Determine the [x, y] coordinate at the center of the cell enclosing the given text.  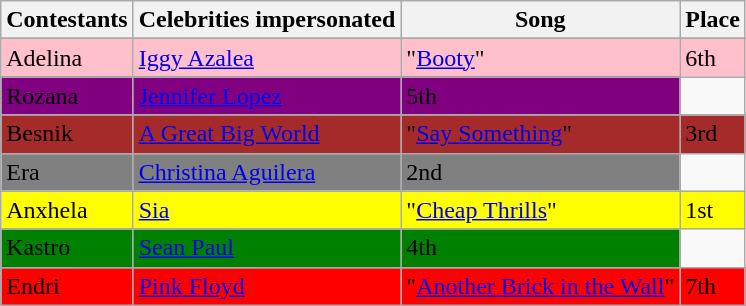
"Booty" [540, 58]
"Another Brick in the Wall" [540, 286]
Celebrities impersonated [267, 20]
Endri [67, 286]
7th [713, 286]
6th [713, 58]
Iggy Azalea [267, 58]
5th [540, 96]
Anxhela [67, 210]
Place [713, 20]
A Great Big World [267, 134]
Era [67, 172]
"Cheap Thrills" [540, 210]
4th [540, 248]
Rozana [67, 96]
Contestants [67, 20]
2nd [540, 172]
Christina Aguilera [267, 172]
Sia [267, 210]
Jennifer Lopez [267, 96]
Kastro [67, 248]
Pink Floyd [267, 286]
Adelina [67, 58]
Song [540, 20]
Sean Paul [267, 248]
3rd [713, 134]
"Say Something" [540, 134]
Besnik [67, 134]
1st [713, 210]
